From the cell containing the given text, extract its center point as [X, Y] coordinate. 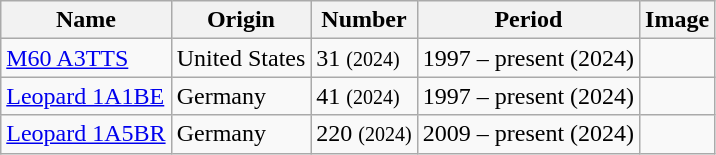
Period [528, 20]
Number [364, 20]
M60 A3TTS [86, 58]
United States [241, 58]
41 (2024) [364, 96]
31 (2024) [364, 58]
Origin [241, 20]
Image [678, 20]
220 (2024) [364, 134]
2009 – present (2024) [528, 134]
Leopard 1A1BE [86, 96]
Leopard 1A5BR [86, 134]
Name [86, 20]
